Provide the [X, Y] coordinate of the cell's center where the given text is located.  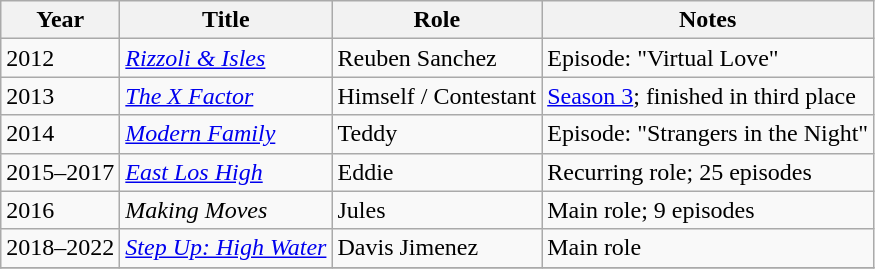
The X Factor [226, 96]
Modern Family [226, 134]
Main role; 9 episodes [708, 210]
2016 [60, 210]
Teddy [437, 134]
East Los High [226, 172]
Himself / Contestant [437, 96]
Davis Jimenez [437, 248]
2015–2017 [60, 172]
Year [60, 20]
Notes [708, 20]
Recurring role; 25 episodes [708, 172]
Step Up: High Water [226, 248]
Title [226, 20]
Main role [708, 248]
Reuben Sanchez [437, 58]
Season 3; finished in third place [708, 96]
2013 [60, 96]
Role [437, 20]
Making Moves [226, 210]
Episode: "Virtual Love" [708, 58]
Jules [437, 210]
2012 [60, 58]
Rizzoli & Isles [226, 58]
2014 [60, 134]
Eddie [437, 172]
2018–2022 [60, 248]
Episode: "Strangers in the Night" [708, 134]
